Return the [X, Y] coordinate for the center point of the cell that contains the specified text.  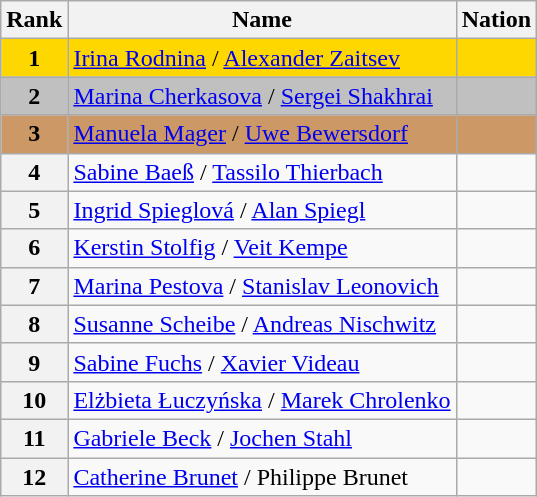
Elżbieta Łuczyńska / Marek Chrolenko [262, 400]
Irina Rodnina / Alexander Zaitsev [262, 58]
6 [34, 248]
2 [34, 96]
Sabine Baeß / Tassilo Thierbach [262, 172]
Rank [34, 20]
Name [262, 20]
Ingrid Spieglová / Alan Spiegl [262, 210]
9 [34, 362]
Marina Pestova / Stanislav Leonovich [262, 286]
Manuela Mager / Uwe Bewersdorf [262, 134]
Catherine Brunet / Philippe Brunet [262, 477]
Susanne Scheibe / Andreas Nischwitz [262, 324]
7 [34, 286]
Kerstin Stolfig / Veit Kempe [262, 248]
8 [34, 324]
Marina Cherkasova / Sergei Shakhrai [262, 96]
4 [34, 172]
10 [34, 400]
11 [34, 438]
Gabriele Beck / Jochen Stahl [262, 438]
12 [34, 477]
Nation [496, 20]
5 [34, 210]
Sabine Fuchs / Xavier Videau [262, 362]
3 [34, 134]
1 [34, 58]
